Determine the (X, Y) coordinate at the center of the cell enclosing the given text.  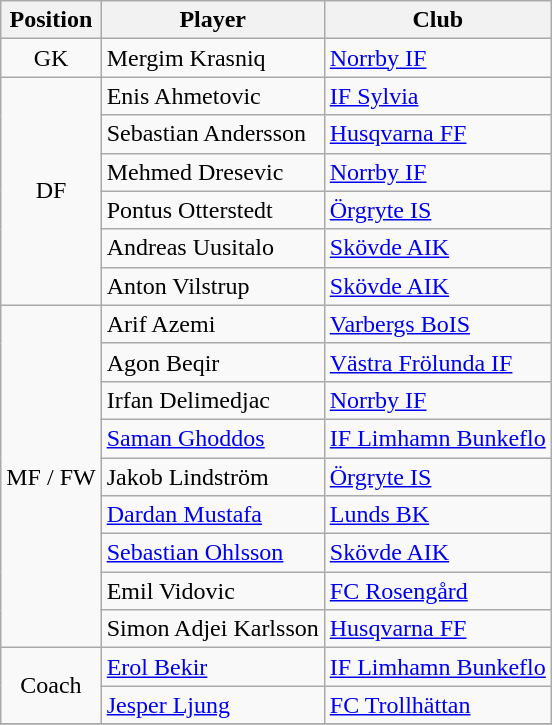
Mehmed Dresevic (212, 172)
Mergim Krasniq (212, 58)
FC Rosengård (438, 591)
Player (212, 20)
FC Trollhättan (438, 705)
Enis Ahmetovic (212, 96)
Position (51, 20)
Emil Vidovic (212, 591)
Sebastian Andersson (212, 134)
Saman Ghoddos (212, 438)
Erol Bekir (212, 667)
Andreas Uusitalo (212, 248)
Varbergs BoIS (438, 324)
Arif Azemi (212, 324)
Anton Vilstrup (212, 286)
GK (51, 58)
Dardan Mustafa (212, 515)
Västra Frölunda IF (438, 362)
DF (51, 191)
Club (438, 20)
Lunds BK (438, 515)
Jesper Ljung (212, 705)
Jakob Lindström (212, 477)
Coach (51, 686)
Agon Beqir (212, 362)
Simon Adjei Karlsson (212, 629)
Irfan Delimedjac (212, 400)
Pontus Otterstedt (212, 210)
IF Sylvia (438, 96)
Sebastian Ohlsson (212, 553)
MF / FW (51, 476)
